Pinpoint the cell where the given text exists, returning its (X, Y) midpoint coordinate. 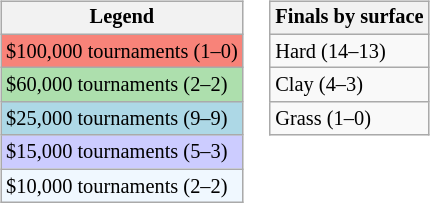
Finals by surface (349, 18)
$100,000 tournaments (1–0) (122, 51)
$60,000 tournaments (2–2) (122, 85)
$25,000 tournaments (9–9) (122, 119)
$15,000 tournaments (5–3) (122, 152)
Hard (14–13) (349, 51)
$10,000 tournaments (2–2) (122, 186)
Grass (1–0) (349, 119)
Legend (122, 18)
Clay (4–3) (349, 85)
